Capture the cell that displays the provided text and extract its (X, Y) central coordinate. 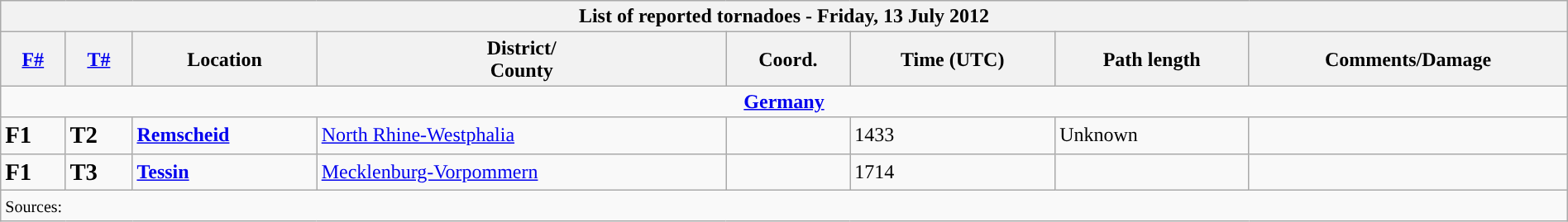
Remscheid (225, 135)
T2 (99, 135)
1714 (953, 172)
Comments/Damage (1408, 59)
List of reported tornadoes - Friday, 13 July 2012 (784, 17)
Mecklenburg-Vorpommern (521, 172)
Sources: (784, 205)
Location (225, 59)
Coord. (788, 59)
F# (33, 59)
Time (UTC) (953, 59)
Germany (784, 102)
District/County (521, 59)
North Rhine-Westphalia (521, 135)
T3 (99, 172)
1433 (953, 135)
Tessin (225, 172)
Unknown (1152, 135)
Path length (1152, 59)
T# (99, 59)
